Locate the cell with the specified text and output its [x, y] center coordinate. 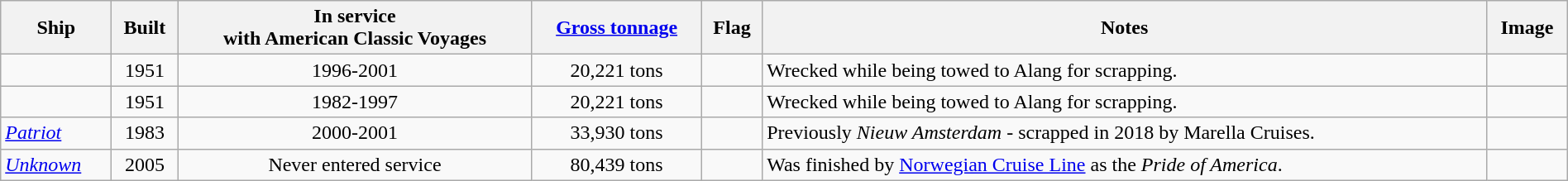
2000-2001 [355, 133]
33,930 tons [617, 133]
Patriot [56, 133]
Ship [56, 28]
Previously Nieuw Amsterdam - scrapped in 2018 by Marella Cruises. [1125, 133]
In servicewith American Classic Voyages [355, 28]
Image [1527, 28]
Gross tonnage [617, 28]
Notes [1125, 28]
Flag [731, 28]
2005 [145, 164]
Built [145, 28]
1983 [145, 133]
Unknown [56, 164]
Was finished by Norwegian Cruise Line as the Pride of America. [1125, 164]
80,439 tons [617, 164]
1996-2001 [355, 70]
1982-1997 [355, 102]
Never entered service [355, 164]
